From the cell containing the given text, extract its center point as (X, Y) coordinate. 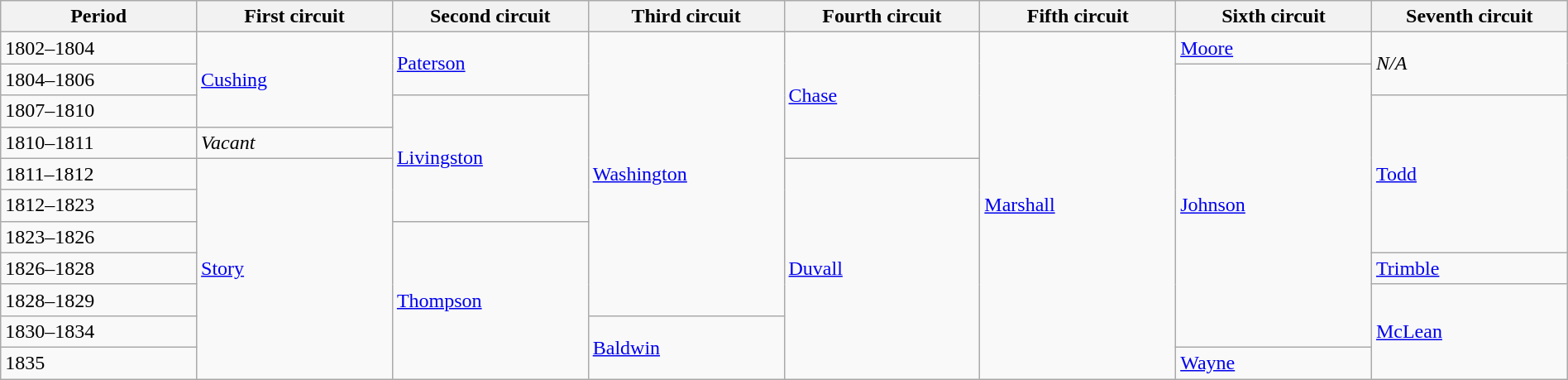
1830–1834 (99, 331)
Story (294, 268)
Thompson (490, 300)
Fifth circuit (1078, 17)
1810–1811 (99, 142)
Second circuit (490, 17)
Johnson (1274, 205)
Sixth circuit (1274, 17)
1802–1804 (99, 48)
1812–1823 (99, 205)
Chase (882, 95)
1828–1829 (99, 300)
Seventh circuit (1469, 17)
Third circuit (686, 17)
First circuit (294, 17)
Paterson (490, 64)
1807–1810 (99, 111)
1826–1828 (99, 268)
Baldwin (686, 347)
Livingston (490, 158)
1835 (99, 363)
N/A (1469, 64)
McLean (1469, 331)
Wayne (1274, 363)
Washington (686, 174)
Cushing (294, 79)
Duvall (882, 268)
Vacant (294, 142)
Trimble (1469, 268)
Period (99, 17)
1823–1826 (99, 237)
Moore (1274, 48)
Fourth circuit (882, 17)
1811–1812 (99, 174)
1804–1806 (99, 79)
Marshall (1078, 205)
Todd (1469, 174)
